Find where the given text appears and provide that cell's center as (X, Y) coordinate. 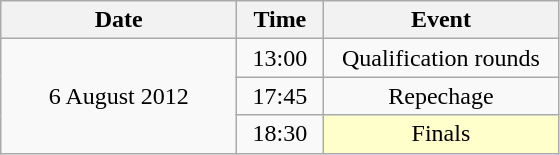
Event (441, 20)
Date (119, 20)
Finals (441, 134)
Time (280, 20)
6 August 2012 (119, 96)
Repechage (441, 96)
13:00 (280, 58)
17:45 (280, 96)
18:30 (280, 134)
Qualification rounds (441, 58)
